Provide the (X, Y) coordinate of the cell's center where the given text is located.  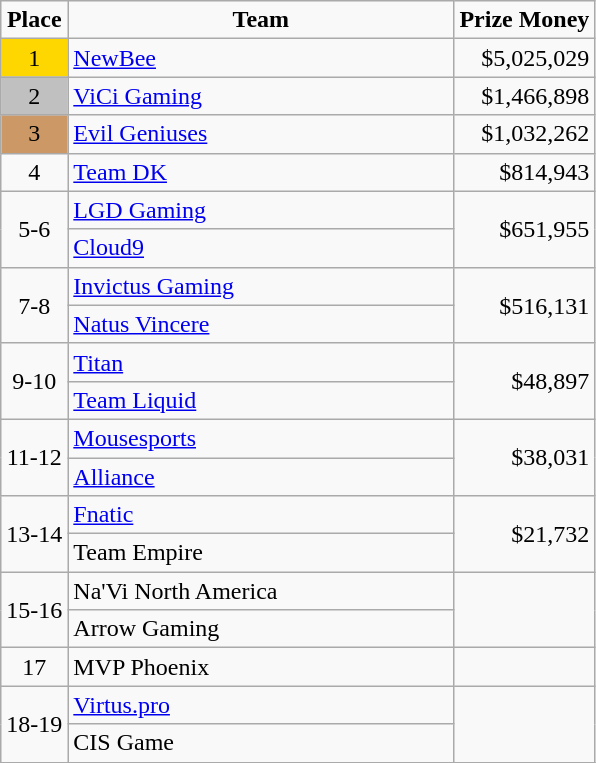
11-12 (34, 457)
$38,031 (524, 457)
Place (34, 20)
4 (34, 172)
15-16 (34, 610)
CIS Game (261, 743)
2 (34, 96)
Team (261, 20)
Team DK (261, 172)
7-8 (34, 305)
Evil Geniuses (261, 134)
9-10 (34, 381)
Titan (261, 362)
17 (34, 667)
Team Empire (261, 553)
$48,897 (524, 381)
Invictus Gaming (261, 286)
$814,943 (524, 172)
Cloud9 (261, 248)
13-14 (34, 534)
Arrow Gaming (261, 629)
MVP Phoenix (261, 667)
1 (34, 58)
$1,466,898 (524, 96)
LGD Gaming (261, 210)
$651,955 (524, 229)
$5,025,029 (524, 58)
3 (34, 134)
Alliance (261, 477)
Team Liquid (261, 400)
Virtus.pro (261, 705)
Fnatic (261, 515)
Natus Vincere (261, 324)
18-19 (34, 724)
$21,732 (524, 534)
$516,131 (524, 305)
Mousesports (261, 438)
ViCi Gaming (261, 96)
Na'Vi North America (261, 591)
5-6 (34, 229)
NewBee (261, 58)
$1,032,262 (524, 134)
Prize Money (524, 20)
